Identify which cell holds the provided text, then report its (x, y) central coordinate. 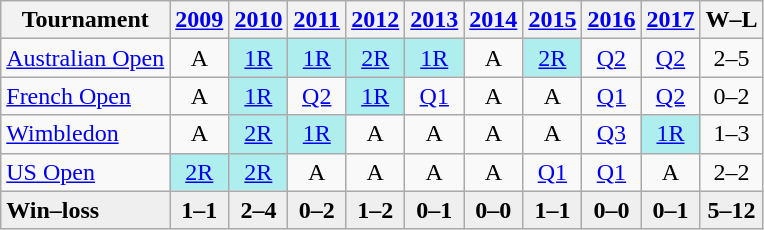
2014 (494, 20)
2011 (317, 20)
W–L (732, 20)
2–4 (258, 210)
Wimbledon (86, 134)
2012 (376, 20)
2009 (200, 20)
2017 (670, 20)
Q3 (612, 134)
1–2 (376, 210)
2–5 (732, 58)
Australian Open (86, 58)
5–12 (732, 210)
1–3 (732, 134)
2013 (434, 20)
US Open (86, 172)
Tournament (86, 20)
2015 (552, 20)
Win–loss (86, 210)
2016 (612, 20)
2–2 (732, 172)
French Open (86, 96)
2010 (258, 20)
